From the cell containing the given text, extract its center point as (X, Y) coordinate. 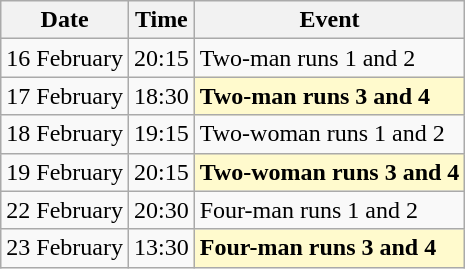
Two-woman runs 1 and 2 (330, 134)
Four-man runs 1 and 2 (330, 210)
Two-man runs 3 and 4 (330, 96)
22 February (65, 210)
16 February (65, 58)
17 February (65, 96)
Four-man runs 3 and 4 (330, 248)
19:15 (161, 134)
Time (161, 20)
19 February (65, 172)
Two-man runs 1 and 2 (330, 58)
13:30 (161, 248)
Event (330, 20)
Two-woman runs 3 and 4 (330, 172)
20:30 (161, 210)
Date (65, 20)
18 February (65, 134)
18:30 (161, 96)
23 February (65, 248)
